Identify which cell holds the provided text, then report its (X, Y) central coordinate. 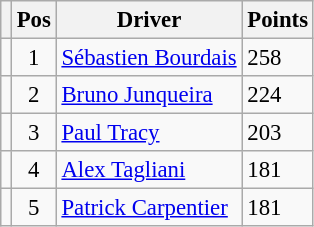
224 (278, 95)
1 (34, 58)
Driver (149, 20)
Sébastien Bourdais (149, 58)
203 (278, 133)
Bruno Junqueira (149, 95)
Pos (34, 20)
Paul Tracy (149, 133)
Points (278, 20)
3 (34, 133)
5 (34, 208)
4 (34, 170)
Alex Tagliani (149, 170)
Patrick Carpentier (149, 208)
258 (278, 58)
2 (34, 95)
